Output the (x, y) coordinate of the center of the cell containing the given text.  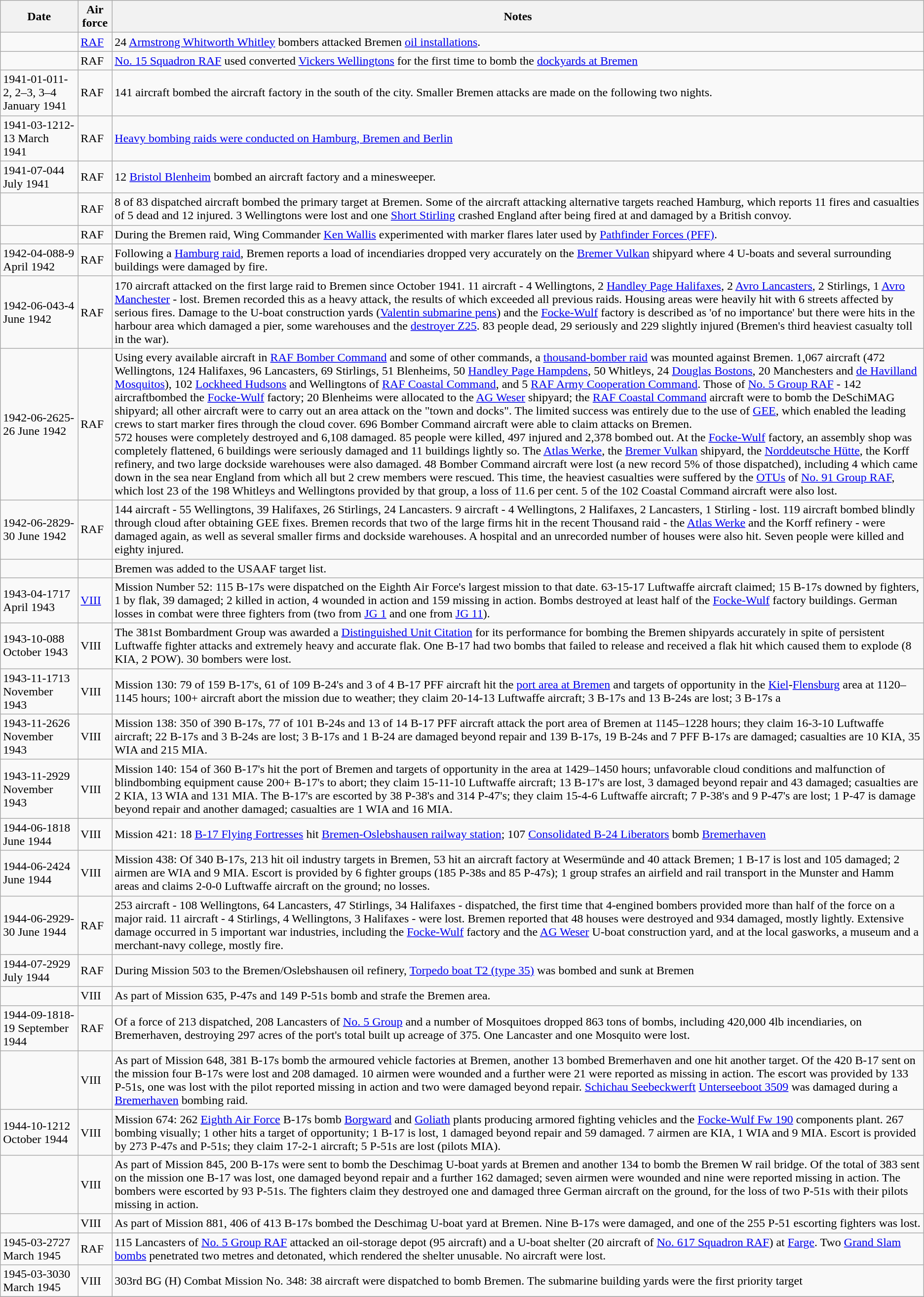
1944-07-2929 July 1944 (39, 970)
1944-10-1212 October 1944 (39, 1132)
1942-06-043-4 June 1942 (39, 312)
1943-04-1717 April 1943 (39, 601)
1941-03-1212-13 March 1941 (39, 138)
During Mission 503 to the Bremen/Oslebshausen oil refinery, Torpedo boat T2 (type 35) was bombed and sunk at Bremen (518, 970)
1945-03-2727 March 1945 (39, 1249)
1942-06-2625-26 June 1942 (39, 424)
141 aircraft bombed the aircraft factory in the south of the city. Smaller Bremen attacks are made on the following two nights. (518, 93)
1944-06-2929-30 June 1944 (39, 925)
1943-11-2626 November 1943 (39, 737)
1943-11-1713 November 1943 (39, 691)
1942-06-2829-30 June 1942 (39, 529)
As part of Mission 635, P-47s and 149 P-51s bomb and strafe the Bremen area. (518, 996)
1945-03-3030 March 1945 (39, 1281)
303rd BG (H) Combat Mission No. 348: 38 aircraft were dispatched to bomb Bremen. The submarine building yards were the first priority target (518, 1281)
Heavy bombing raids were conducted on Hamburg, Bremen and Berlin (518, 138)
1942-04-088-9 April 1942 (39, 260)
1943-11-2929 November 1943 (39, 789)
1944-09-1818-19 September 1944 (39, 1028)
Bremen was added to the USAAF target list. (518, 568)
Date (39, 17)
1943-10-088 October 1943 (39, 646)
Mission 421: 18 B-17 Flying Fortresses hit Bremen-Oslebshausen railway station; 107 Consolidated B-24 Liberators bomb Bremerhaven (518, 834)
1944-06-1818 June 1944 (39, 834)
12 Bristol Blenheim bombed an aircraft factory and a minesweeper. (518, 177)
1944-06-2424 June 1944 (39, 873)
24 Armstrong Whitworth Whitley bombers attacked Bremen oil installations. (518, 42)
Notes (518, 17)
No. 15 Squadron RAF used converted Vickers Wellingtons for the first time to bomb the dockyards at Bremen (518, 61)
1941-01-011-2, 2–3, 3–4 January 1941 (39, 93)
Air force (95, 17)
During the Bremen raid, Wing Commander Ken Wallis experimented with marker flares later used by Pathfinder Forces (PFF). (518, 234)
1941-07-044 July 1941 (39, 177)
